Return [X, Y] of the center of cell containing provided text 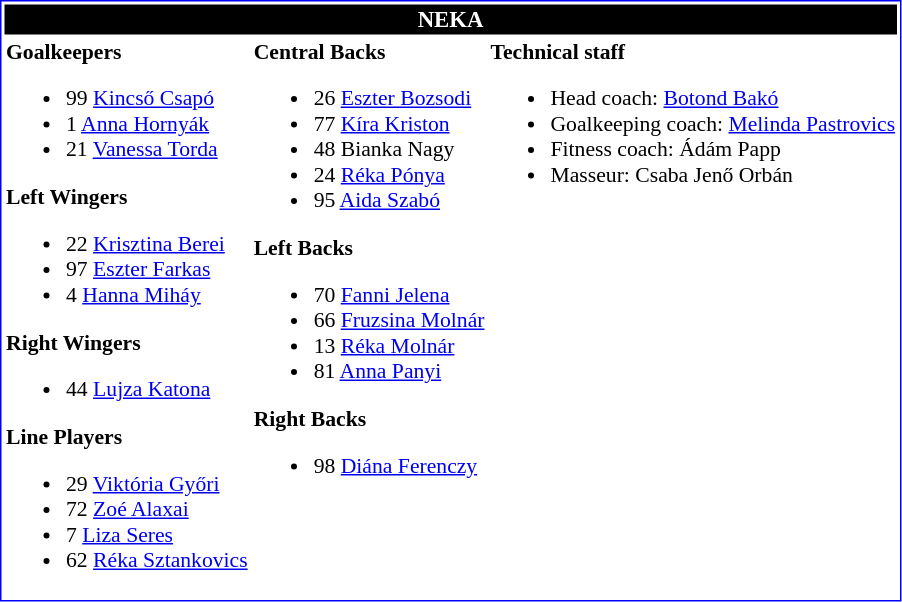
NEKA [450, 19]
Technical staffHead coach: Botond BakóGoalkeeping coach: Melinda PastrovicsFitness coach: Ádám PappMasseur: Csaba Jenő Orbán [693, 318]
